Find where the given text appears and provide that cell's center as (x, y) coordinate. 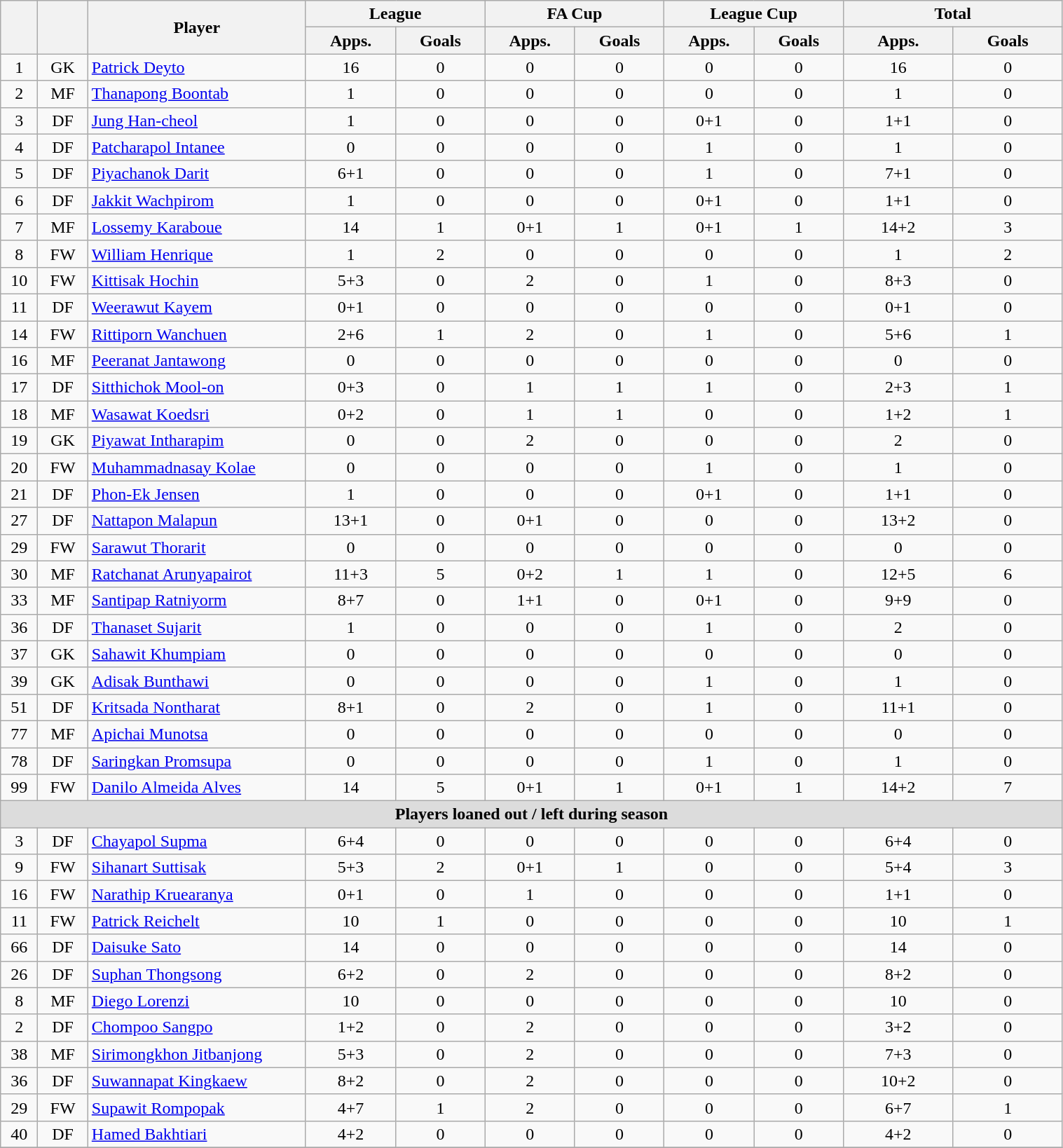
7+3 (898, 1054)
Apichai Munotsa (196, 734)
League Cup (754, 14)
Total (953, 14)
9+9 (898, 601)
Suphan Thongsong (196, 974)
Danilo Almeida Alves (196, 788)
Suwannapat Kingkaew (196, 1081)
19 (20, 441)
Chayapol Supma (196, 841)
8+7 (350, 601)
39 (20, 681)
77 (20, 734)
18 (20, 414)
Santipap Ratniyorm (196, 601)
Sihanart Suttisak (196, 868)
Patrick Reichelt (196, 921)
6+1 (350, 174)
4 (20, 147)
0+3 (350, 388)
13+1 (350, 521)
37 (20, 654)
13+2 (898, 521)
40 (20, 1134)
Ratchanat Arunyapairot (196, 574)
5+4 (898, 868)
Kittisak Hochin (196, 280)
Chompoo Sangpo (196, 1027)
66 (20, 948)
William Henrique (196, 254)
Jakkit Wachpirom (196, 200)
27 (20, 521)
38 (20, 1054)
Kritsada Nontharat (196, 707)
10+2 (898, 1081)
League (395, 14)
Rittiporn Wanchuen (196, 334)
3+2 (898, 1027)
Wasawat Koedsri (196, 414)
Patrick Deyto (196, 67)
Thanaset Sujarit (196, 627)
Thanapong Boontab (196, 94)
17 (20, 388)
Supawit Rompopak (196, 1107)
Daisuke Sato (196, 948)
11+1 (898, 707)
Hamed Bakhtiari (196, 1134)
78 (20, 760)
FA Cup (575, 14)
11+3 (350, 574)
Sahawit Khumpiam (196, 654)
Sitthichok Mool-on (196, 388)
51 (20, 707)
Piyachanok Darit (196, 174)
Peeranat Jantawong (196, 361)
Saringkan Promsupa (196, 760)
Sirimongkhon Jitbanjong (196, 1054)
21 (20, 494)
Diego Lorenzi (196, 1001)
20 (20, 467)
Player (196, 27)
30 (20, 574)
33 (20, 601)
5+6 (898, 334)
8+3 (898, 280)
Phon-Ek Jensen (196, 494)
6+7 (898, 1107)
8+1 (350, 707)
4+7 (350, 1107)
99 (20, 788)
Patcharapol Intanee (196, 147)
Adisak Bunthawi (196, 681)
Weerawut Kayem (196, 307)
Piyawat Intharapim (196, 441)
7+1 (898, 174)
Nattapon Malapun (196, 521)
9 (20, 868)
Jung Han-cheol (196, 121)
2+6 (350, 334)
6+2 (350, 974)
Lossemy Karaboue (196, 227)
Muhammadnasay Kolae (196, 467)
12+5 (898, 574)
26 (20, 974)
Sarawut Thorarit (196, 547)
2+3 (898, 388)
Players loaned out / left during season (531, 814)
Narathip Kruearanya (196, 894)
